Provide the (X, Y) coordinate of the cell's center where the given text is located.  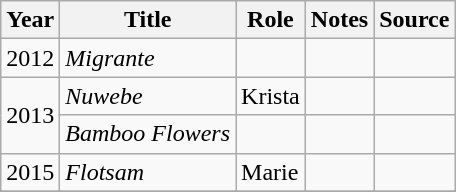
2012 (30, 58)
Bamboo Flowers (148, 134)
Source (414, 20)
Krista (271, 96)
Nuwebe (148, 96)
2013 (30, 115)
Marie (271, 172)
Migrante (148, 58)
Title (148, 20)
Flotsam (148, 172)
2015 (30, 172)
Notes (339, 20)
Role (271, 20)
Year (30, 20)
